Identify which cell holds the provided text, then report its (X, Y) central coordinate. 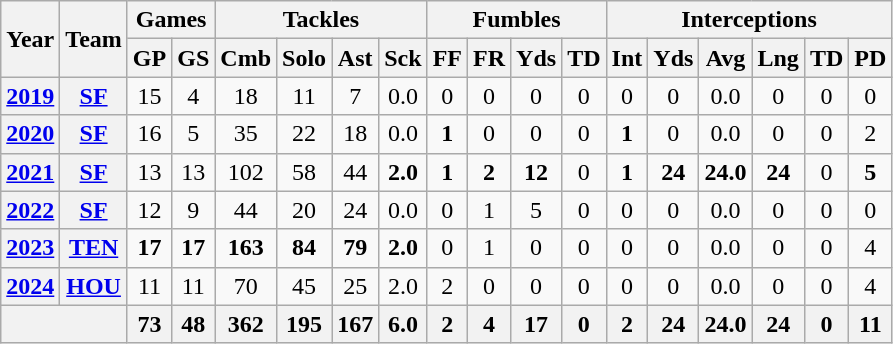
6.0 (403, 324)
20 (304, 210)
73 (149, 324)
2021 (30, 172)
PD (870, 58)
195 (304, 324)
2023 (30, 248)
Games (170, 20)
2022 (30, 210)
HOU (94, 286)
Solo (304, 58)
48 (194, 324)
58 (304, 172)
25 (356, 286)
167 (356, 324)
Interceptions (749, 20)
35 (246, 134)
362 (246, 324)
2024 (30, 286)
15 (149, 96)
FR (488, 58)
70 (246, 286)
22 (304, 134)
Int (627, 58)
Lng (778, 58)
Year (30, 39)
9 (194, 210)
84 (304, 248)
Team (94, 39)
Cmb (246, 58)
TEN (94, 248)
Fumbles (516, 20)
GS (194, 58)
16 (149, 134)
FF (447, 58)
45 (304, 286)
GP (149, 58)
Tackles (321, 20)
2019 (30, 96)
2020 (30, 134)
Ast (356, 58)
102 (246, 172)
7 (356, 96)
79 (356, 248)
Avg (726, 58)
Sck (403, 58)
163 (246, 248)
